Output the [X, Y] coordinate of the center of the cell containing the given text.  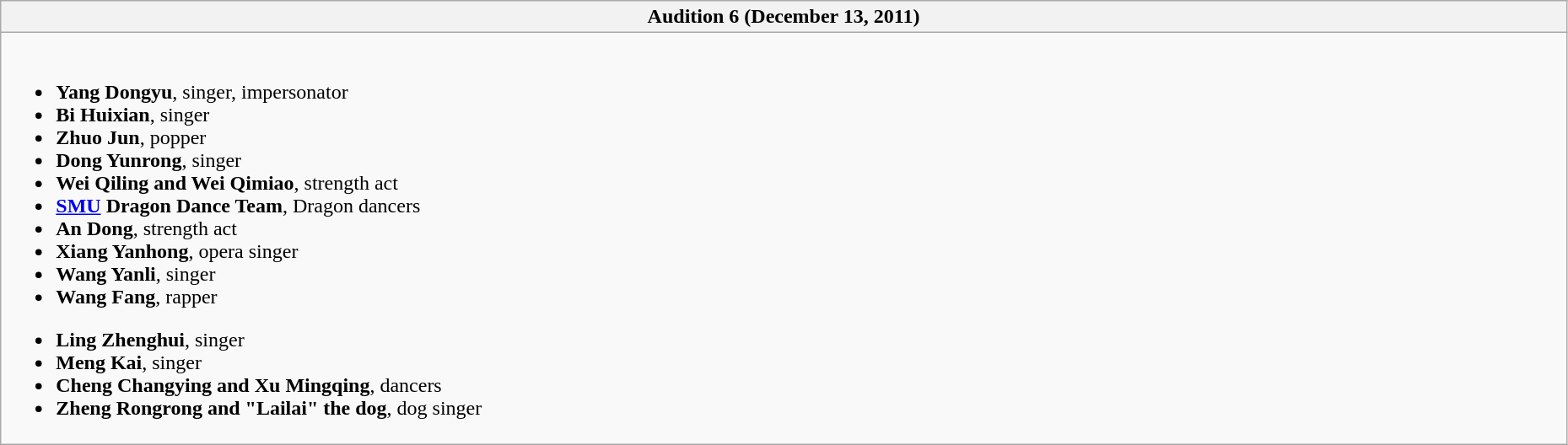
Audition 6 (December 13, 2011) [784, 17]
